Scan for the cell matching the given text and deliver its (x, y) coordinate at center. 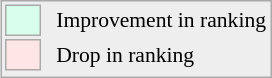
Improvement in ranking (162, 20)
Drop in ranking (162, 55)
